Capture the cell that displays the provided text and extract its (x, y) central coordinate. 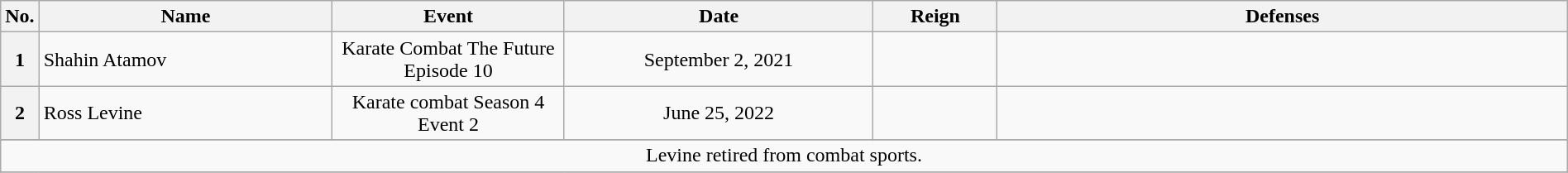
2 (20, 113)
Levine retired from combat sports. (784, 156)
Shahin Atamov (185, 60)
Karate combat Season 4 Event 2 (448, 113)
Defenses (1282, 17)
Reign (935, 17)
Name (185, 17)
Karate Combat The Future Episode 10 (448, 60)
Event (448, 17)
Ross Levine (185, 113)
September 2, 2021 (719, 60)
Date (719, 17)
No. (20, 17)
June 25, 2022 (719, 113)
1 (20, 60)
